Find where the given text appears and provide that cell's center as [X, Y] coordinate. 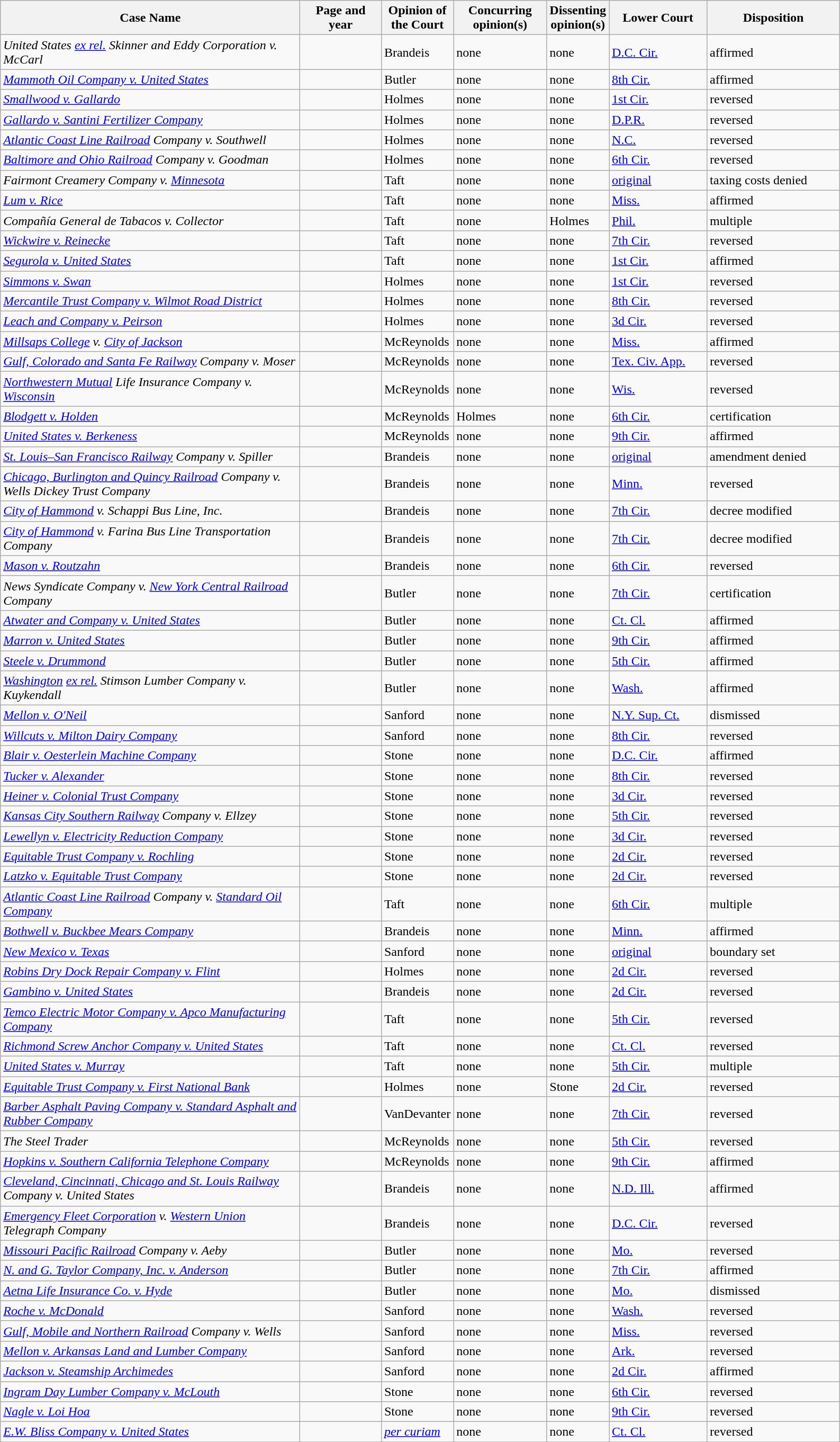
Lower Court [658, 18]
Jackson v. Steamship Archimedes [150, 1371]
Heiner v. Colonial Trust Company [150, 796]
Segurola v. United States [150, 261]
Richmond Screw Anchor Company v. United States [150, 1046]
New Mexico v. Texas [150, 951]
Robins Dry Dock Repair Company v. Flint [150, 971]
Fairmont Creamery Company v. Minnesota [150, 180]
N.D. Ill. [658, 1188]
Equitable Trust Company v. Rochling [150, 856]
Roche v. McDonald [150, 1311]
Hopkins v. Southern California Telephone Company [150, 1161]
Equitable Trust Company v. First National Bank [150, 1087]
E.W. Bliss Company v. United States [150, 1432]
Mellon v. O'Neil [150, 715]
Tucker v. Alexander [150, 776]
Gulf, Colorado and Santa Fe Railway Company v. Moser [150, 362]
City of Hammond v. Schappi Bus Line, Inc. [150, 511]
Atlantic Coast Line Railroad Company v. Southwell [150, 140]
Concurring opinion(s) [500, 18]
Emergency Fleet Corporation v. Western Union Telegraph Company [150, 1223]
Wis. [658, 389]
boundary set [774, 951]
Lewellyn v. Electricity Reduction Company [150, 836]
Nagle v. Loi Hoa [150, 1412]
Mammoth Oil Company v. United States [150, 79]
Bothwell v. Buckbee Mears Company [150, 931]
Millsaps College v. City of Jackson [150, 342]
Opinion of the Court [417, 18]
Steele v. Drummond [150, 660]
News Syndicate Company v. New York Central Railroad Company [150, 593]
Blair v. Oesterlein Machine Company [150, 756]
Gambino v. United States [150, 991]
Page and year [341, 18]
Barber Asphalt Paving Company v. Standard Asphalt and Rubber Company [150, 1114]
D.P.R. [658, 120]
amendment denied [774, 456]
Dissenting opinion(s) [578, 18]
Disposition [774, 18]
Chicago, Burlington and Quincy Railroad Company v. Wells Dickey Trust Company [150, 484]
City of Hammond v. Farina Bus Line Transportation Company [150, 538]
Mason v. Routzahn [150, 566]
Cleveland, Cincinnati, Chicago and St. Louis Railway Company v. United States [150, 1188]
Compañía General de Tabacos v. Collector [150, 220]
Washington ex rel. Stimson Lumber Company v. Kuykendall [150, 688]
VanDevanter [417, 1114]
taxing costs denied [774, 180]
Atwater and Company v. United States [150, 620]
Smallwood v. Gallardo [150, 100]
Willcuts v. Milton Dairy Company [150, 736]
Aetna Life Insurance Co. v. Hyde [150, 1291]
Baltimore and Ohio Railroad Company v. Goodman [150, 160]
Marron v. United States [150, 640]
The Steel Trader [150, 1141]
Missouri Pacific Railroad Company v. Aeby [150, 1250]
per curiam [417, 1432]
Northwestern Mutual Life Insurance Company v. Wisconsin [150, 389]
Ark. [658, 1351]
Case Name [150, 18]
N.Y. Sup. Ct. [658, 715]
Mercantile Trust Company v. Wilmot Road District [150, 301]
Gulf, Mobile and Northern Railroad Company v. Wells [150, 1331]
Gallardo v. Santini Fertilizer Company [150, 120]
Blodgett v. Holden [150, 416]
St. Louis–San Francisco Railway Company v. Spiller [150, 456]
Temco Electric Motor Company v. Apco Manufacturing Company [150, 1019]
Phil. [658, 220]
N. and G. Taylor Company, Inc. v. Anderson [150, 1270]
Mellon v. Arkansas Land and Lumber Company [150, 1351]
Lum v. Rice [150, 200]
Simmons v. Swan [150, 281]
United States v. Murray [150, 1067]
Atlantic Coast Line Railroad Company v. Standard Oil Company [150, 903]
Ingram Day Lumber Company v. McLouth [150, 1391]
Tex. Civ. App. [658, 362]
United States v. Berkeness [150, 436]
Wickwire v. Reinecke [150, 240]
N.C. [658, 140]
United States ex rel. Skinner and Eddy Corporation v. McCarl [150, 52]
Latzko v. Equitable Trust Company [150, 876]
Kansas City Southern Railway Company v. Ellzey [150, 816]
Leach and Company v. Peirson [150, 321]
